Return the [X, Y] coordinate for the center point of the cell that contains the specified text.  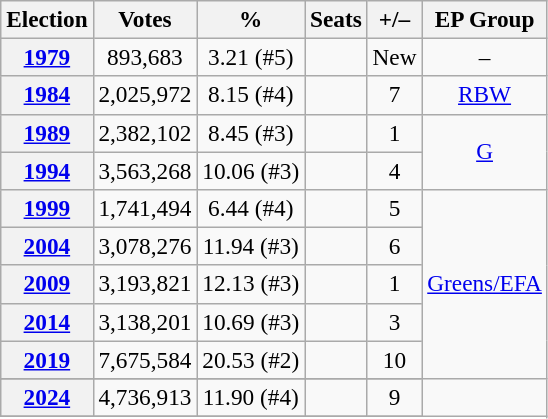
1989 [47, 133]
+/– [394, 19]
11.94 (#3) [251, 246]
4,736,913 [145, 397]
4 [394, 170]
New [394, 57]
893,683 [145, 57]
Election [47, 19]
3,078,276 [145, 246]
Votes [145, 19]
3,138,201 [145, 322]
EP Group [484, 19]
– [484, 57]
RBW [484, 95]
10.69 (#3) [251, 322]
2024 [47, 397]
6.44 (#4) [251, 208]
1,741,494 [145, 208]
G [484, 152]
Seats [336, 19]
3,563,268 [145, 170]
1994 [47, 170]
10.06 (#3) [251, 170]
11.90 (#4) [251, 397]
8.45 (#3) [251, 133]
2,025,972 [145, 95]
3 [394, 322]
7,675,584 [145, 359]
5 [394, 208]
Greens/EFA [484, 284]
2019 [47, 359]
8.15 (#4) [251, 95]
20.53 (#2) [251, 359]
1979 [47, 57]
3.21 (#5) [251, 57]
1999 [47, 208]
10 [394, 359]
1984 [47, 95]
7 [394, 95]
12.13 (#3) [251, 284]
2014 [47, 322]
2004 [47, 246]
9 [394, 397]
2,382,102 [145, 133]
% [251, 19]
3,193,821 [145, 284]
2009 [47, 284]
6 [394, 246]
